Locate the cell with the specified text and output its [X, Y] center coordinate. 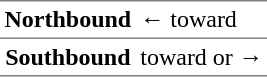
Northbound [68, 20]
Southbound [68, 57]
